Find where the given text appears and provide that cell's center as [x, y] coordinate. 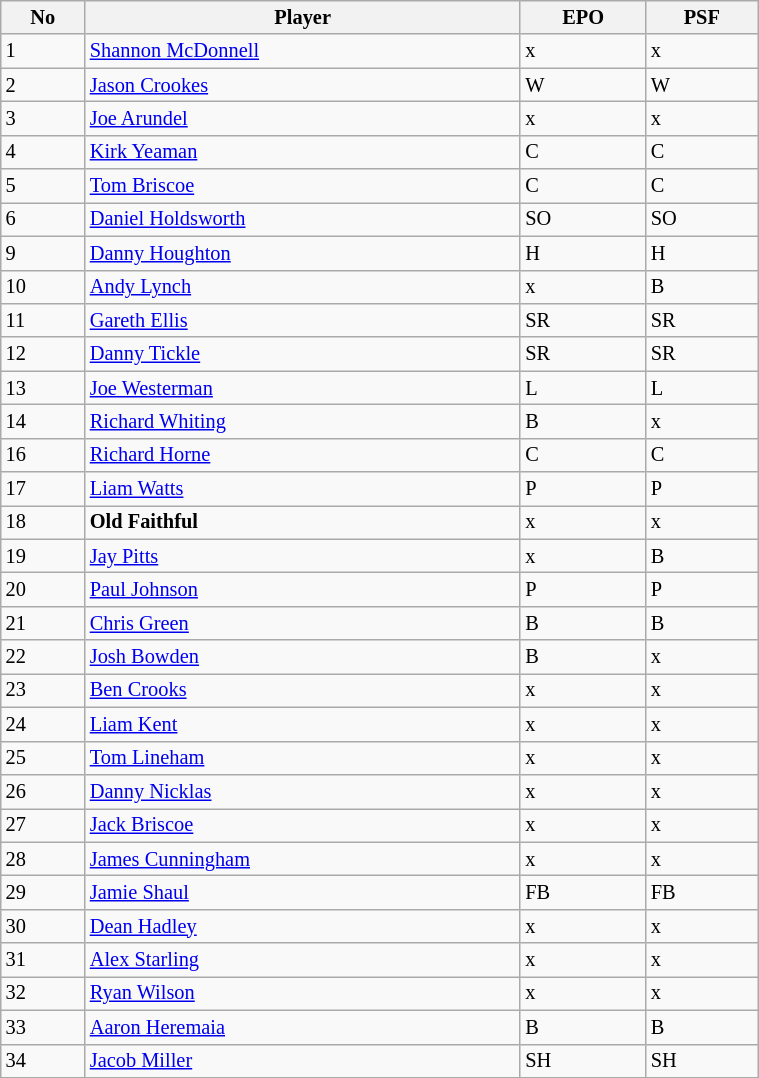
17 [43, 489]
12 [43, 354]
26 [43, 791]
James Cunningham [303, 859]
Andy Lynch [303, 287]
Danny Houghton [303, 253]
Danny Tickle [303, 354]
6 [43, 219]
No [43, 17]
11 [43, 320]
20 [43, 589]
4 [43, 152]
24 [43, 724]
29 [43, 892]
Gareth Ellis [303, 320]
Tom Briscoe [303, 186]
Liam Watts [303, 489]
25 [43, 758]
PSF [702, 17]
9 [43, 253]
3 [43, 118]
Joe Arundel [303, 118]
Dean Hadley [303, 926]
5 [43, 186]
28 [43, 859]
Richard Horne [303, 455]
Old Faithful [303, 522]
27 [43, 825]
Danny Nicklas [303, 791]
Ryan Wilson [303, 993]
Jack Briscoe [303, 825]
Paul Johnson [303, 589]
30 [43, 926]
22 [43, 657]
Shannon McDonnell [303, 51]
Richard Whiting [303, 421]
Player [303, 17]
14 [43, 421]
Tom Lineham [303, 758]
34 [43, 1061]
Kirk Yeaman [303, 152]
31 [43, 960]
EPO [582, 17]
Daniel Holdsworth [303, 219]
10 [43, 287]
Jay Pitts [303, 556]
Aaron Heremaia [303, 1027]
32 [43, 993]
19 [43, 556]
16 [43, 455]
Chris Green [303, 623]
Ben Crooks [303, 690]
2 [43, 85]
21 [43, 623]
23 [43, 690]
13 [43, 388]
Joe Westerman [303, 388]
Jamie Shaul [303, 892]
Alex Starling [303, 960]
18 [43, 522]
Josh Bowden [303, 657]
1 [43, 51]
Liam Kent [303, 724]
Jason Crookes [303, 85]
Jacob Miller [303, 1061]
33 [43, 1027]
